Scan for the cell matching the given text and deliver its [x, y] coordinate at center. 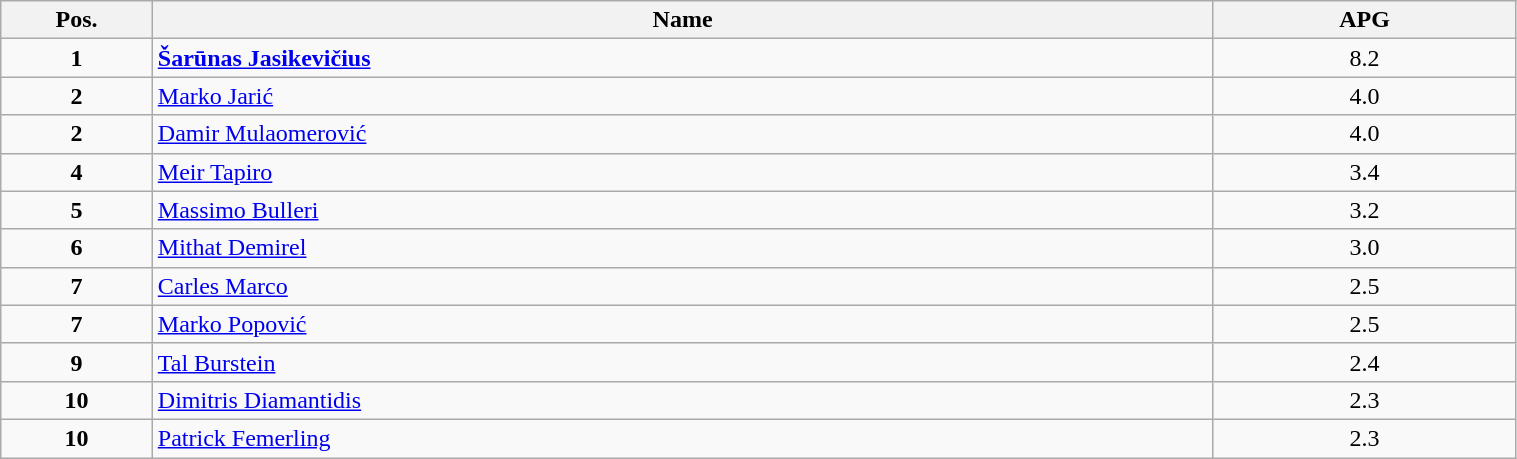
Mithat Demirel [682, 248]
2.4 [1364, 362]
Šarūnas Jasikevičius [682, 58]
Marko Jarić [682, 96]
Meir Tapiro [682, 172]
3.4 [1364, 172]
Name [682, 20]
1 [77, 58]
Massimo Bulleri [682, 210]
4 [77, 172]
Damir Mulaomerović [682, 134]
Tal Burstein [682, 362]
Pos. [77, 20]
Marko Popović [682, 324]
6 [77, 248]
APG [1364, 20]
Dimitris Diamantidis [682, 400]
9 [77, 362]
3.2 [1364, 210]
Carles Marco [682, 286]
Patrick Femerling [682, 438]
5 [77, 210]
3.0 [1364, 248]
8.2 [1364, 58]
